Return (X, Y) of the center of cell containing provided text 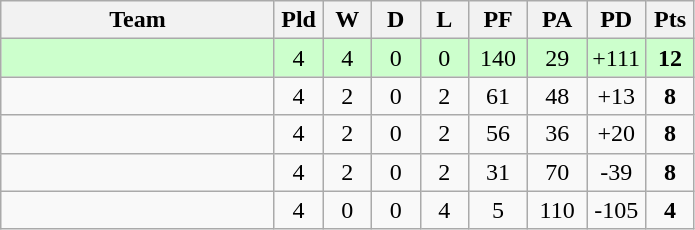
140 (498, 58)
PF (498, 20)
Pld (298, 20)
12 (670, 58)
36 (558, 134)
-105 (616, 210)
+111 (616, 58)
31 (498, 172)
-39 (616, 172)
70 (558, 172)
PD (616, 20)
D (396, 20)
29 (558, 58)
+13 (616, 96)
48 (558, 96)
L (444, 20)
W (348, 20)
Pts (670, 20)
5 (498, 210)
PA (558, 20)
+20 (616, 134)
Team (138, 20)
110 (558, 210)
61 (498, 96)
56 (498, 134)
